For the text-containing cell, return its midpoint in [X, Y] coordinate format. 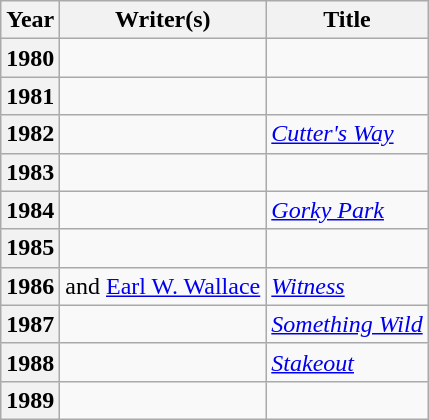
Witness [347, 286]
Stakeout [347, 362]
and Earl W. Wallace [163, 286]
1988 [30, 362]
Year [30, 20]
Writer(s) [163, 20]
1985 [30, 248]
1980 [30, 58]
1986 [30, 286]
Title [347, 20]
1987 [30, 324]
Cutter's Way [347, 134]
Something Wild [347, 324]
1982 [30, 134]
1984 [30, 210]
Gorky Park [347, 210]
1981 [30, 96]
1989 [30, 400]
1983 [30, 172]
